From the cell containing the given text, extract its center point as [x, y] coordinate. 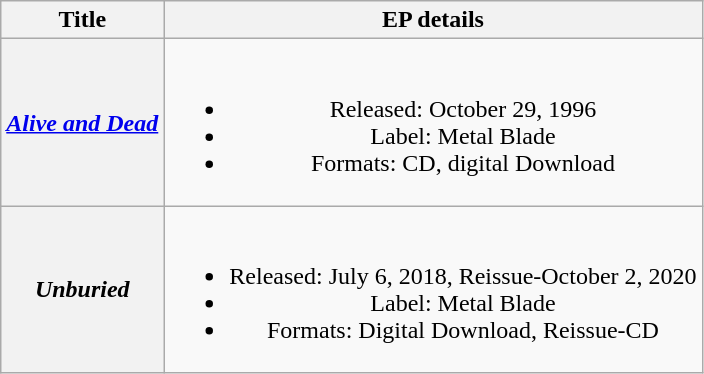
Alive and Dead [82, 122]
Unburied [82, 290]
Released: October 29, 1996Label: Metal BladeFormats: CD, digital Download [433, 122]
Title [82, 20]
EP details [433, 20]
Released: July 6, 2018, Reissue-October 2, 2020Label: Metal BladeFormats: Digital Download, Reissue-CD [433, 290]
